Find where the given text appears and provide that cell's center as [x, y] coordinate. 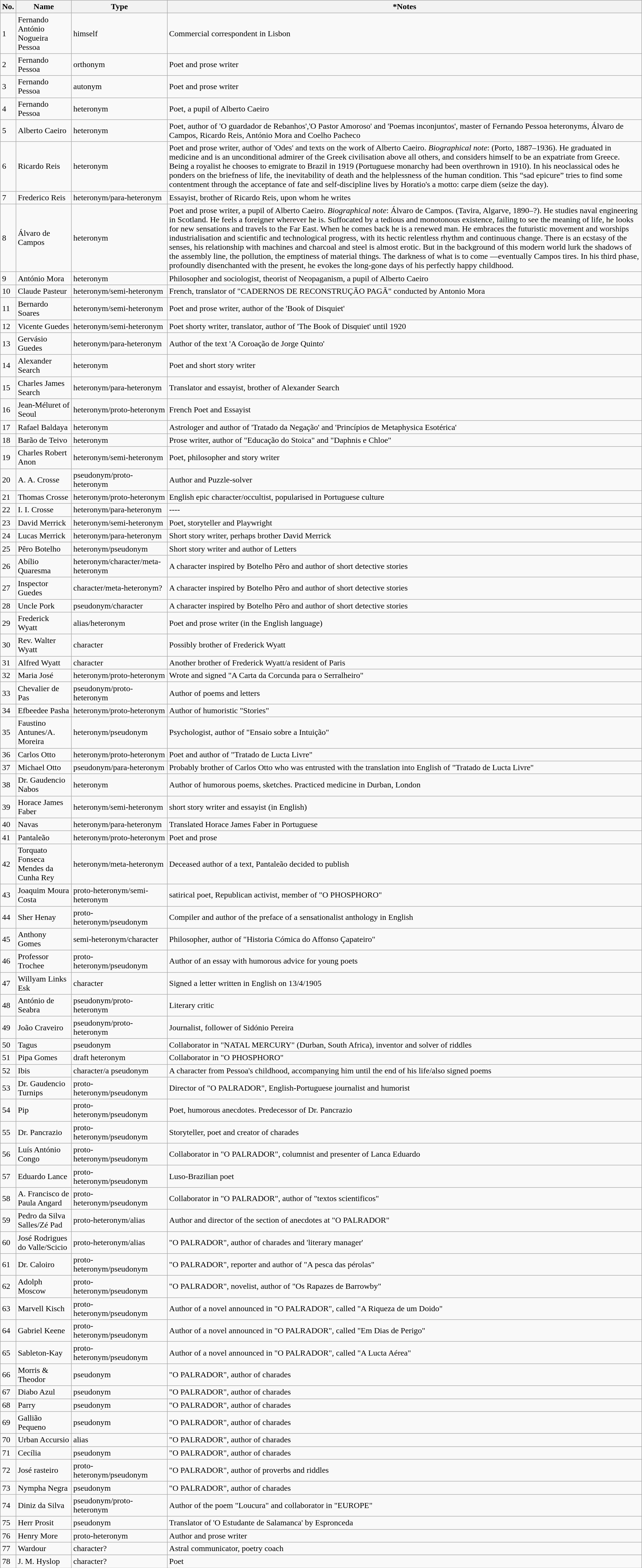
Dr. Caloiro [44, 1264]
Gallião Pequeno [44, 1422]
39 [8, 807]
32 [8, 676]
heteronym/character/meta-heteronym [119, 566]
short story writer and essayist (in English) [404, 807]
55 [8, 1132]
Philosopher, author of "Historia Cómica do Affonso Çapateiro" [404, 939]
Psychologist, author of "Ensaio sobre a Intuição" [404, 733]
Willyam Links Esk [44, 983]
Michael Otto [44, 767]
French Poet and Essayist [404, 410]
*Notes [404, 7]
Translator of 'O Estudante de Salamanca' by Espronceda [404, 1523]
Henry More [44, 1536]
29 [8, 623]
Lucas Merrick [44, 536]
"O PALRADOR", novelist, author of "Os Rapazes de Barrowby" [404, 1287]
Poet and short story writer [404, 366]
Author of a novel announced in "O PALRADOR", called "A Riqueza de um Doido" [404, 1308]
24 [8, 536]
Diniz da Silva [44, 1505]
Claude Pasteur [44, 291]
73 [8, 1488]
Collaborator in "NATAL MERCURY" (Durban, South Africa), inventor and solver of riddles [404, 1045]
Poet and author of "Tratado de Lucta Livre" [404, 755]
Journalist, follower of Sidónio Pereira [404, 1027]
15 [8, 388]
alias [119, 1440]
autonym [119, 87]
2 [8, 64]
63 [8, 1308]
Translated Horace James Faber in Portuguese [404, 824]
67 [8, 1392]
Pêro Botelho [44, 549]
heteronym/meta-heteronym [119, 864]
54 [8, 1110]
Compiler and author of the preface of a sensationalist anthology in English [404, 917]
78 [8, 1562]
pseudonym/para-heteronym [119, 767]
José Rodrigues do Valle/Scicio [44, 1242]
Author of the poem "Loucura" and collaborator in "EUROPE" [404, 1505]
Director of "O PALRADOR", English-Portuguese journalist and humorist [404, 1088]
Poet [404, 1562]
33 [8, 693]
20 [8, 480]
Pedro da Silva Salles/Zé Pad [44, 1220]
Adolph Moscow [44, 1287]
57 [8, 1176]
French, translator of "CADERNOS DE RECONSTRUÇÃO PAGÃ" conducted by Antonio Mora [404, 291]
Marvell Kisch [44, 1308]
Poet, storyteller and Playwright [404, 523]
43 [8, 895]
Astral communicator, poetry coach [404, 1549]
character/a pseudonym [119, 1071]
Poet and prose [404, 837]
Signed a letter written in English on 13/4/1905 [404, 983]
34 [8, 710]
Philosopher and sociologist, theorist of Neopaganism, a pupil of Alberto Caeiro [404, 278]
Sher Henay [44, 917]
50 [8, 1045]
52 [8, 1071]
Pip [44, 1110]
76 [8, 1536]
31 [8, 663]
7 [8, 198]
Álvaro de Campos [44, 238]
23 [8, 523]
45 [8, 939]
22 [8, 510]
Anthony Gomes [44, 939]
Vicente Guedes [44, 326]
Author of poems and letters [404, 693]
Collaborator in "O PALRADOR", columnist and presenter of Lanca Eduardo [404, 1154]
Efbeedee Pasha [44, 710]
Deceased author of a text, Pantaleão decided to publish [404, 864]
Pantaleão [44, 837]
Rafael Baldaya [44, 427]
8 [8, 238]
Another brother of Frederick Wyatt/a resident of Paris [404, 663]
Carlos Otto [44, 755]
28 [8, 605]
49 [8, 1027]
64 [8, 1331]
Author of an essay with humorous advice for young poets [404, 962]
Author of a novel announced in "O PALRADOR", called "A Lucta Aérea" [404, 1353]
A. Francisco de Paula Angard [44, 1198]
11 [8, 308]
Luso-Brazilian poet [404, 1176]
Name [44, 7]
71 [8, 1453]
António de Seabra [44, 1006]
Author of the text 'A Coroação de Jorge Quinto' [404, 344]
Navas [44, 824]
Collaborator in "O PALRADOR", author of "textos scientificos" [404, 1198]
18 [8, 440]
51 [8, 1058]
orthonym [119, 64]
Wrote and signed "A Carta da Corcunda para o Serralheiro" [404, 676]
Author and director of the section of anecdotes at "O PALRADOR" [404, 1220]
A. A. Crosse [44, 480]
draft heteronym [119, 1058]
5 [8, 131]
10 [8, 291]
José rasteiro [44, 1470]
13 [8, 344]
Ricardo Reis [44, 166]
Joaquim Moura Costa [44, 895]
Chevalier de Pas [44, 693]
9 [8, 278]
68 [8, 1405]
48 [8, 1006]
Dr. Gaudencio Turnips [44, 1088]
Poet, philosopher and story writer [404, 457]
36 [8, 755]
Pipa Gomes [44, 1058]
4 [8, 108]
Alberto Caeiro [44, 131]
Short story writer and author of Letters [404, 549]
Gervásio Guedes [44, 344]
65 [8, 1353]
56 [8, 1154]
19 [8, 457]
Faustino Antunes/A. Moreira [44, 733]
Poet and prose writer, author of the 'Book of Disquiet' [404, 308]
proto-heteronym [119, 1536]
"O PALRADOR", reporter and author of "A pesca das pérolas" [404, 1264]
Sableton-Kay [44, 1353]
Charles Robert Anon [44, 457]
Rev. Walter Wyatt [44, 645]
Alexander Search [44, 366]
59 [8, 1220]
Possibly brother of Frederick Wyatt [404, 645]
38 [8, 785]
Dr. Gaudencio Nabos [44, 785]
3 [8, 87]
62 [8, 1287]
Herr Prosit [44, 1523]
Morris & Theodor [44, 1375]
João Craveiro [44, 1027]
Wardour [44, 1549]
25 [8, 549]
pseudonym/character [119, 605]
69 [8, 1422]
12 [8, 326]
Dr. Pancrazio [44, 1132]
himself [119, 33]
77 [8, 1549]
41 [8, 837]
Poet, humorous anecdotes. Predecessor of Dr. Pancrazio [404, 1110]
Parry [44, 1405]
I. I. Crosse [44, 510]
Thomas Crosse [44, 497]
Diabo Azul [44, 1392]
37 [8, 767]
26 [8, 566]
Probably brother of Carlos Otto who was entrusted with the translation into English of "Tratado de Lucta Livre" [404, 767]
Nympha Negra [44, 1488]
Alfred Wyatt [44, 663]
42 [8, 864]
40 [8, 824]
Eduardo Lance [44, 1176]
Collaborator in "O PHOSPHORO" [404, 1058]
61 [8, 1264]
17 [8, 427]
Author of humoristic "Stories" [404, 710]
Gabriel Keene [44, 1331]
16 [8, 410]
Frederico Reis [44, 198]
Poet, a pupil of Alberto Caeiro [404, 108]
Short story writer, perhaps brother David Merrick [404, 536]
35 [8, 733]
44 [8, 917]
60 [8, 1242]
6 [8, 166]
Essayist, brother of Ricardo Reis, upon whom he writes [404, 198]
72 [8, 1470]
Author and Puzzle-solver [404, 480]
character/meta-heteronym? [119, 588]
Poet and prose writer (in the English language) [404, 623]
14 [8, 366]
alias/heteronym [119, 623]
proto-heteronym/semi-heteronym [119, 895]
Urban Accursio [44, 1440]
António Mora [44, 278]
21 [8, 497]
Charles James Search [44, 388]
Cecília [44, 1453]
Abílio Quaresma [44, 566]
satirical poet, Republican activist, member of "O PHOSPHORO" [404, 895]
Translator and essayist, brother of Alexander Search [404, 388]
Professor Trochee [44, 962]
Literary critic [404, 1006]
75 [8, 1523]
Poet shorty writer, translator, author of 'The Book of Disquiet' until 1920 [404, 326]
Barão de Teivo [44, 440]
Ibis [44, 1071]
1 [8, 33]
66 [8, 1375]
47 [8, 983]
"O PALRADOR", author of proverbs and riddles [404, 1470]
Horace James Faber [44, 807]
semi-heteronym/character [119, 939]
English epic character/occultist, popularised in Portuguese culture [404, 497]
Torquato Fonseca Mendes da Cunha Rey [44, 864]
David Merrick [44, 523]
Frederick Wyatt [44, 623]
Astrologer and author of 'Tratado da Negação' and 'Princípios de Metaphysica Esotérica' [404, 427]
74 [8, 1505]
Luís António Congo [44, 1154]
Commercial correspondent in Lisbon [404, 33]
No. [8, 7]
30 [8, 645]
---- [404, 510]
"O PALRADOR", author of charades and 'literary manager' [404, 1242]
Inspector Guedes [44, 588]
Bernardo Soares [44, 308]
27 [8, 588]
A character from Pessoa's childhood, accompanying him until the end of his life/also signed poems [404, 1071]
Author of humorous poems, sketches. Practiced medicine in Durban, London [404, 785]
Maria José [44, 676]
Uncle Pork [44, 605]
Type [119, 7]
Jean-Méluret of Seoul [44, 410]
70 [8, 1440]
Storyteller, poet and creator of charades [404, 1132]
J. M. Hyslop [44, 1562]
46 [8, 962]
Prose writer, author of "Educação do Stoica" and "Daphnis e Chloe" [404, 440]
53 [8, 1088]
Tagus [44, 1045]
58 [8, 1198]
Fernando António Nogueira Pessoa [44, 33]
Author of a novel announced in "O PALRADOR", called "Em Dias de Perigo" [404, 1331]
Author and prose writer [404, 1536]
